Extract the (X, Y) coordinate from the center of the cell holding the provided text.  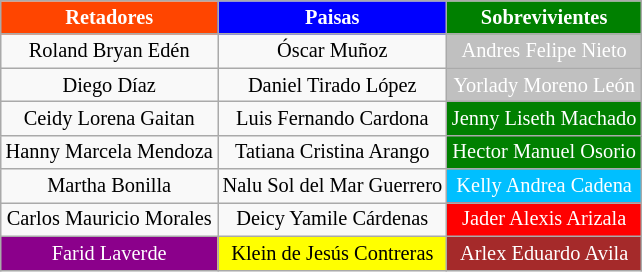
Carlos Mauricio Morales (110, 219)
Sobrevivientes (544, 17)
Deicy Yamile Cárdenas (332, 219)
Klein de Jesús Contreras (332, 253)
Jader Alexis Arizala (544, 219)
Jenny Liseth Machado (544, 118)
Óscar Muñoz (332, 51)
Andres Felipe Nieto (544, 51)
Hanny Marcela Mendoza (110, 152)
Daniel Tirado López (332, 85)
Kelly Andrea Cadena (544, 186)
Hector Manuel Osorio (544, 152)
Martha Bonilla (110, 186)
Retadores (110, 17)
Luis Fernando Cardona (332, 118)
Yorlady Moreno León (544, 85)
Tatiana Cristina Arango (332, 152)
Paisas (332, 17)
Ceidy Lorena Gaitan (110, 118)
Farid Laverde (110, 253)
Roland Bryan Edén (110, 51)
Arlex Eduardo Avila (544, 253)
Diego Díaz (110, 85)
Nalu Sol del Mar Guerrero (332, 186)
